Locate the cell with the specified text and output its [X, Y] center coordinate. 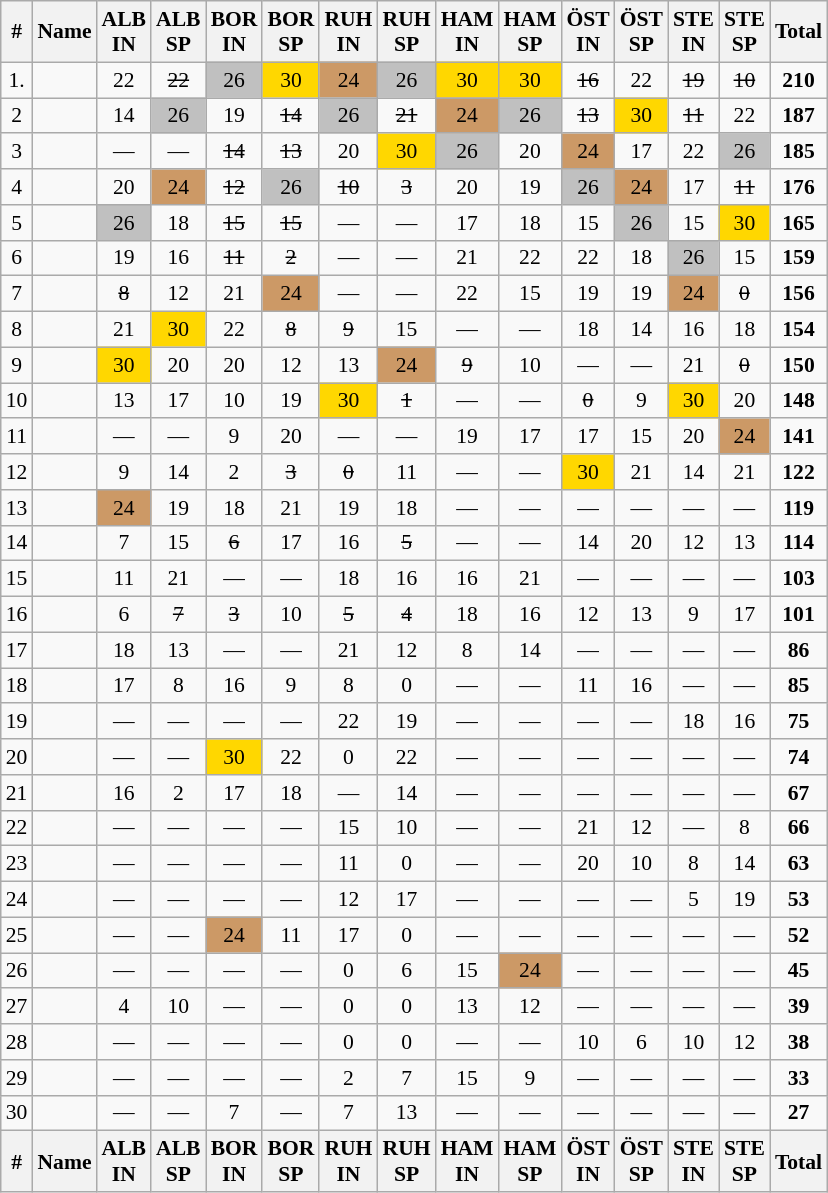
187 [798, 116]
39 [798, 1007]
154 [798, 330]
85 [798, 686]
67 [798, 793]
66 [798, 828]
53 [798, 900]
75 [798, 722]
29 [17, 1078]
141 [798, 437]
119 [798, 508]
1 [406, 401]
176 [798, 187]
103 [798, 579]
86 [798, 650]
23 [17, 864]
114 [798, 543]
25 [17, 935]
74 [798, 757]
52 [798, 935]
45 [798, 971]
63 [798, 864]
122 [798, 472]
38 [798, 1042]
210 [798, 80]
33 [798, 1078]
148 [798, 401]
150 [798, 365]
185 [798, 152]
1. [17, 80]
159 [798, 258]
165 [798, 223]
28 [17, 1042]
156 [798, 294]
101 [798, 615]
